For the text-containing cell, return its midpoint in [x, y] coordinate format. 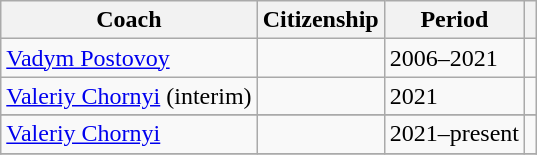
Valeriy Chornyi [129, 134]
2021 [454, 96]
Citizenship [320, 20]
Coach [129, 20]
Period [454, 20]
2006–2021 [454, 58]
Valeriy Chornyi (interim) [129, 96]
Vadym Postovoy [129, 58]
2021–present [454, 134]
